From the cell containing the given text, extract its center point as (X, Y) coordinate. 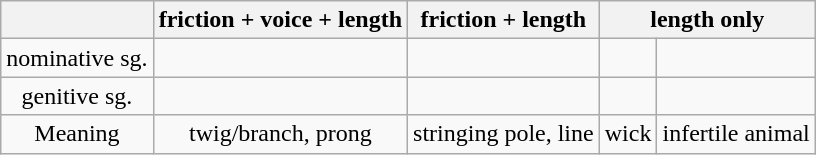
friction + voice + length (280, 20)
stringing pole, line (504, 134)
genitive sg. (77, 96)
length only (707, 20)
twig/branch, prong (280, 134)
infertile animal (736, 134)
wick (628, 134)
nominative sg. (77, 58)
Meaning (77, 134)
friction + length (504, 20)
